Extract the [X, Y] coordinate from the center of the cell holding the provided text.  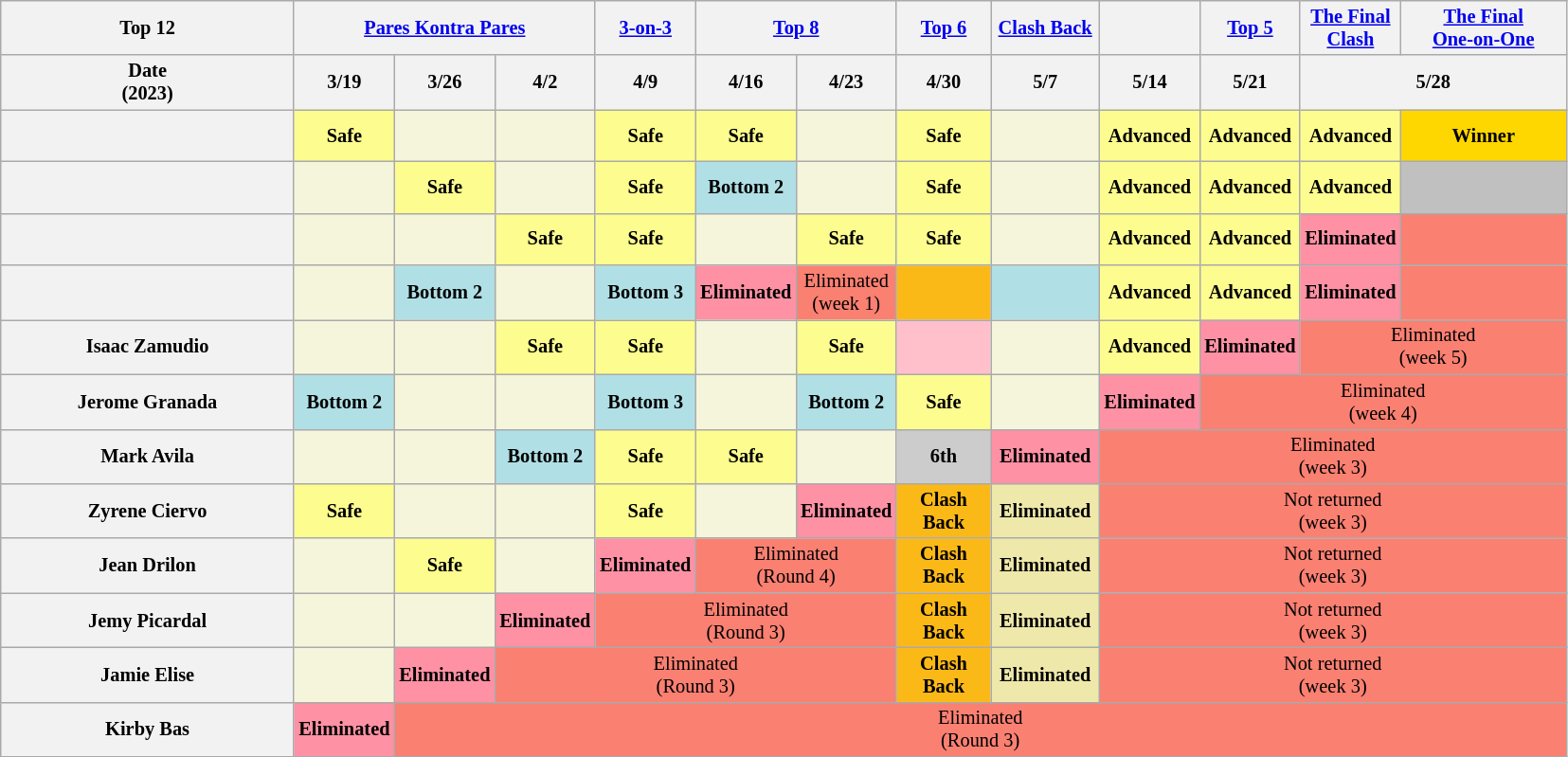
Mark Avila [148, 457]
Eliminated(week 5) [1433, 347]
4/16 [746, 82]
Eliminated(week 1) [846, 293]
5/28 [1433, 82]
6th [944, 457]
Eliminated(week 4) [1383, 402]
Top 6 [944, 27]
3/26 [444, 82]
Jamie Elise [148, 675]
5/14 [1149, 82]
4/2 [545, 82]
4/23 [846, 82]
The FinalOne-on-One [1484, 27]
Jemy Picardal [148, 621]
Pares Kontra Pares [444, 27]
Kirby Bas [148, 730]
Zyrene Ciervo [148, 511]
5/21 [1250, 82]
4/9 [645, 82]
The FinalClash [1350, 27]
Eliminated(week 3) [1332, 457]
Jean Drilon [148, 566]
4/30 [944, 82]
3-on-3 [645, 27]
5/7 [1046, 82]
Winner [1484, 136]
Top 8 [796, 27]
Top 5 [1250, 27]
Date(2023) [148, 82]
3/19 [344, 82]
Eliminated(Round 4) [796, 566]
Jerome Granada [148, 402]
Top 12 [148, 27]
Isaac Zamudio [148, 347]
